Provide the (X, Y) coordinate of the cell's center where the given text is located.  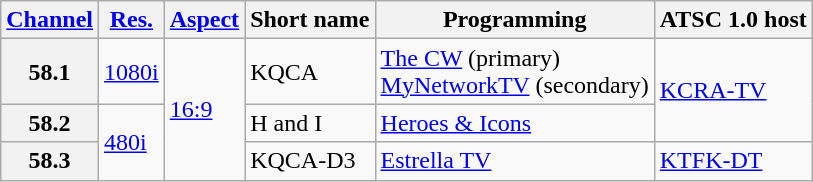
ATSC 1.0 host (733, 20)
16:9 (204, 110)
1080i (132, 72)
58.3 (50, 161)
KQCA-D3 (310, 161)
58.2 (50, 123)
KQCA (310, 72)
KTFK-DT (733, 161)
KCRA-TV (733, 90)
58.1 (50, 72)
The CW (primary)MyNetworkTV (secondary) (514, 72)
Channel (50, 20)
480i (132, 142)
Heroes & Icons (514, 123)
H and I (310, 123)
Estrella TV (514, 161)
Programming (514, 20)
Short name (310, 20)
Aspect (204, 20)
Res. (132, 20)
